For the text-containing cell, return its midpoint in [X, Y] coordinate format. 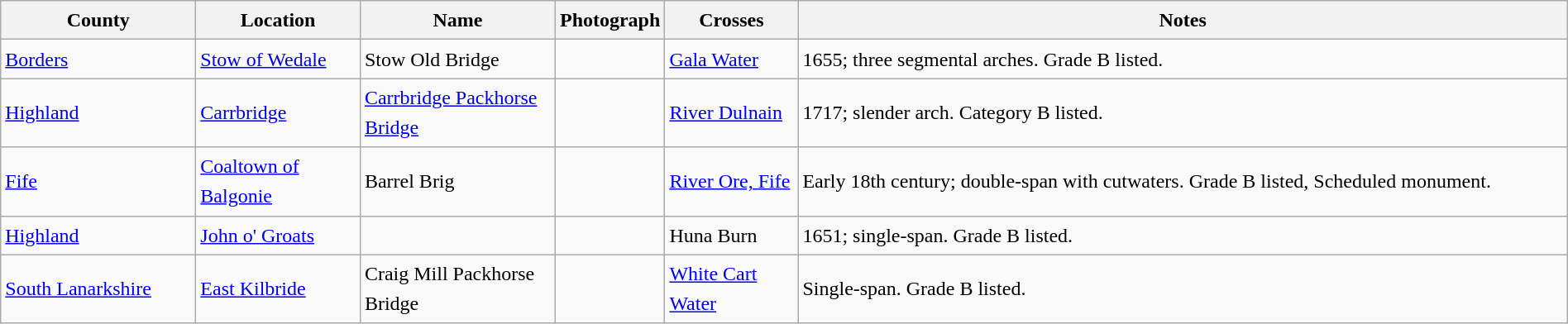
East Kilbride [278, 289]
County [98, 20]
Crosses [731, 20]
South Lanarkshire [98, 289]
1717; slender arch. Category B listed. [1183, 112]
1651; single-span. Grade B listed. [1183, 235]
Craig Mill Packhorse Bridge [457, 289]
River Ore, Fife [731, 182]
Carrbridge Packhorse Bridge [457, 112]
Carrbridge [278, 112]
Stow of Wedale [278, 60]
Borders [98, 60]
Barrel Brig [457, 182]
Location [278, 20]
River Dulnain [731, 112]
John o' Groats [278, 235]
1655; three segmental arches. Grade B listed. [1183, 60]
Notes [1183, 20]
Single-span. Grade B listed. [1183, 289]
Gala Water [731, 60]
White Cart Water [731, 289]
Coaltown of Balgonie [278, 182]
Early 18th century; double-span with cutwaters. Grade B listed, Scheduled monument. [1183, 182]
Fife [98, 182]
Photograph [610, 20]
Stow Old Bridge [457, 60]
Name [457, 20]
Huna Burn [731, 235]
